Find where the given text appears and provide that cell's center as (X, Y) coordinate. 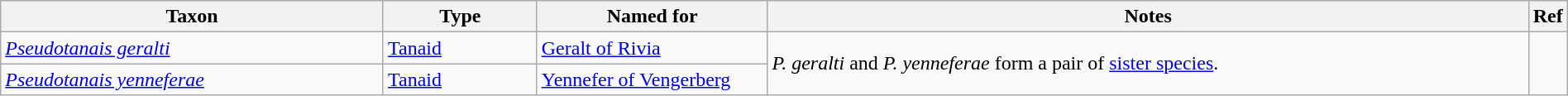
Named for (652, 17)
Taxon (192, 17)
Yennefer of Vengerberg (652, 79)
Ref (1548, 17)
Notes (1148, 17)
Type (460, 17)
Geralt of Rivia (652, 48)
P. geralti and P. yenneferae form a pair of sister species. (1148, 64)
Pseudotanais yenneferae (192, 79)
Pseudotanais geralti (192, 48)
